Pinpoint the cell where the given text exists, returning its (X, Y) midpoint coordinate. 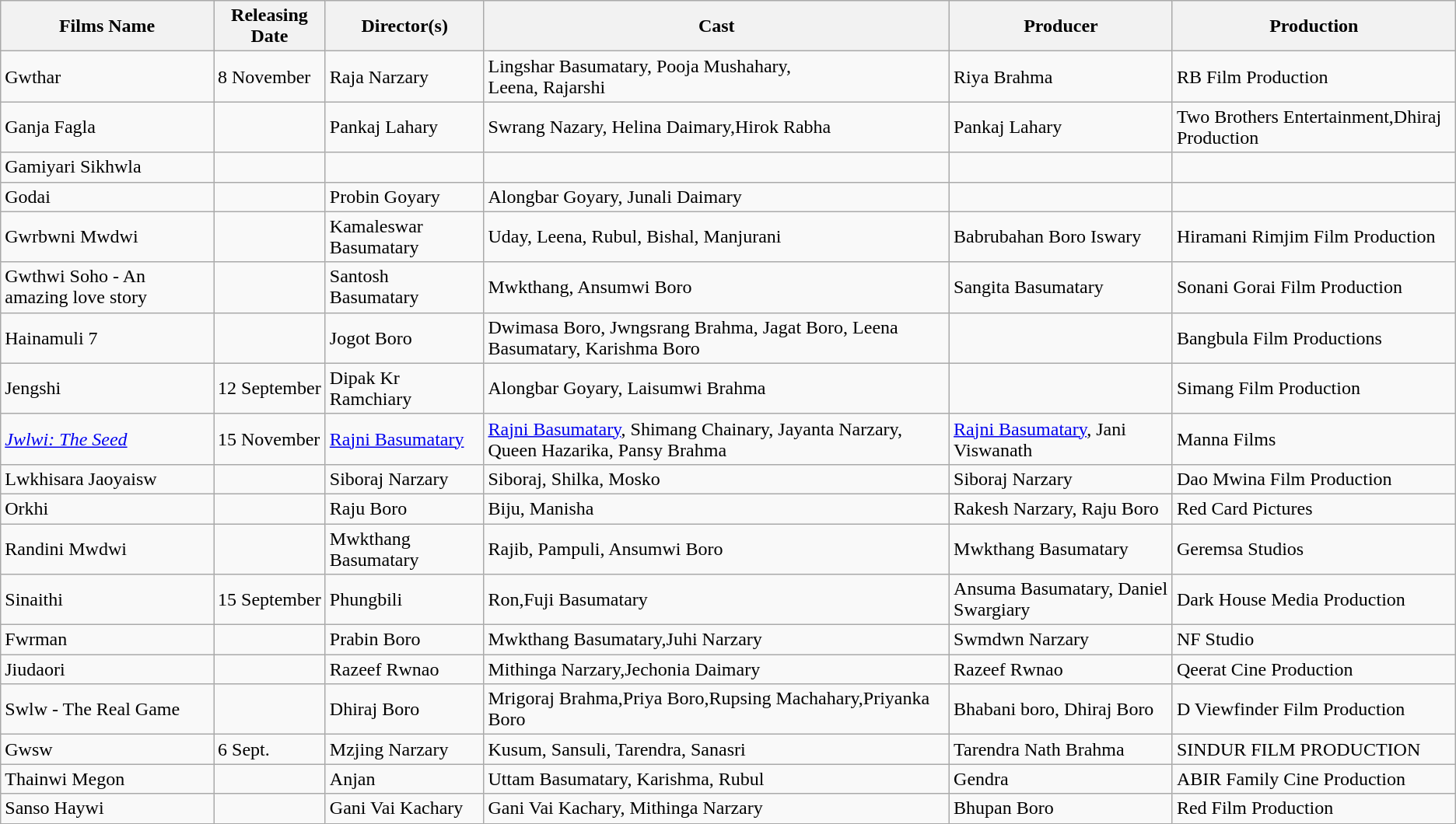
RB Film Production (1314, 76)
Manna Films (1314, 438)
Mzjing Narzary (404, 749)
Godai (107, 197)
Randini Mwdwi (107, 549)
Jengshi (107, 389)
Gamiyari Sikhwla (107, 167)
Rajni Basumatary, Jani Viswanath (1061, 438)
Alongbar Goyary, Junali Daimary (717, 197)
Prabin Boro (404, 640)
Mithinga Narzary,Jechonia Daimary (717, 669)
Uttam Basumatary, Karishma, Rubul (717, 779)
Riya Brahma (1061, 76)
Siboraj, Shilka, Mosko (717, 479)
Rajni Basumatary, Shimang Chainary, Jayanta Narzary, Queen Hazarika, Pansy Brahma (717, 438)
Gendra (1061, 779)
NF Studio (1314, 640)
Hiramani Rimjim Film Production (1314, 236)
Mwkthang, Ansumwi Boro (717, 288)
Lwkhisara Jaoyaisw (107, 479)
Anjan (404, 779)
Babrubahan Boro Iswary (1061, 236)
Rakesh Narzary, Raju Boro (1061, 508)
Lingshar Basumatary, Pooja Mushahary,Leena, Rajarshi (717, 76)
Biju, Manisha (717, 508)
15 September (269, 600)
Swrang Nazary, Helina Daimary,Hirok Rabha (717, 127)
Qeerat Cine Production (1314, 669)
12 September (269, 389)
SINDUR FILM PRODUCTION (1314, 749)
Ansuma Basumatary, Daniel Swargiary (1061, 600)
Director(s) (404, 26)
Santosh Basumatary (404, 288)
Films Name (107, 26)
Alongbar Goyary, Laisumwi Brahma (717, 389)
Mwkthang Basumatary,Juhi Narzary (717, 640)
Dwimasa Boro, Jwngsrang Brahma, Jagat Boro, Leena Basumatary, Karishma Boro (717, 337)
Cast (717, 26)
Ron,Fuji Basumatary (717, 600)
8 November (269, 76)
Sanso Haywi (107, 808)
Swlw - The Real Game (107, 709)
ABIR Family Cine Production (1314, 779)
6 Sept. (269, 749)
Gani Vai Kachary, Mithinga Narzary (717, 808)
Sonani Gorai Film Production (1314, 288)
15 November (269, 438)
Sinaithi (107, 600)
Gwrbwni Mwdwi (107, 236)
Red Film Production (1314, 808)
Producer (1061, 26)
Swmdwn Narzary (1061, 640)
Bhabani boro, Dhiraj Boro (1061, 709)
Tarendra Nath Brahma (1061, 749)
Probin Goyary (404, 197)
Red Card Pictures (1314, 508)
Kamaleswar Basumatary (404, 236)
D Viewfinder Film Production (1314, 709)
Dark House Media Production (1314, 600)
Gani Vai Kachary (404, 808)
Orkhi (107, 508)
Production (1314, 26)
Bhupan Boro (1061, 808)
Gwsw (107, 749)
Geremsa Studios (1314, 549)
Fwrman (107, 640)
Two Brothers Entertainment,Dhiraj Production (1314, 127)
Dhiraj Boro (404, 709)
Hainamuli 7 (107, 337)
Rajni Basumatary (404, 438)
Jiudaori (107, 669)
Simang Film Production (1314, 389)
Gwthwi Soho - An amazing love story (107, 288)
Jogot Boro (404, 337)
Sangita Basumatary (1061, 288)
Uday, Leena, Rubul, Bishal, Manjurani (717, 236)
Dipak Kr Ramchiary (404, 389)
Mrigoraj Brahma,Priya Boro,Rupsing Machahary,Priyanka Boro (717, 709)
Rajib, Pampuli, Ansumwi Boro (717, 549)
Thainwi Megon (107, 779)
Kusum, Sansuli, Tarendra, Sanasri (717, 749)
Releasing Date (269, 26)
Jwlwi: The Seed (107, 438)
Raju Boro (404, 508)
Phungbili (404, 600)
Gwthar (107, 76)
Ganja Fagla (107, 127)
Dao Mwina Film Production (1314, 479)
Bangbula Film Productions (1314, 337)
Raja Narzary (404, 76)
